Detect which cell encompasses the target text, then output its [x, y] center coordinate. 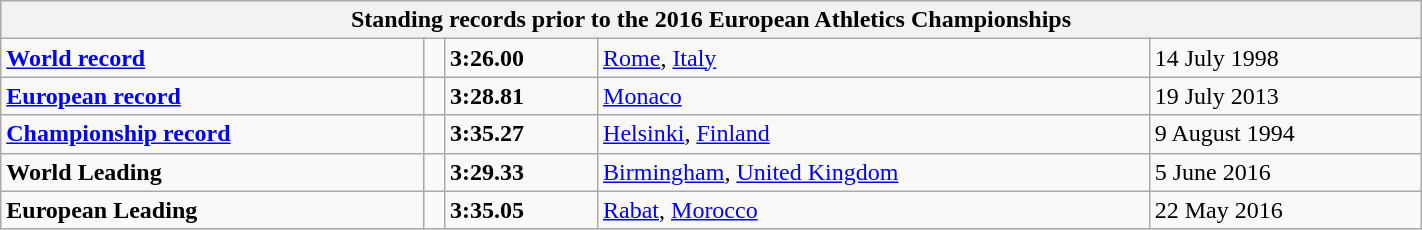
19 July 2013 [1285, 96]
World Leading [213, 172]
14 July 1998 [1285, 58]
3:35.05 [520, 210]
5 June 2016 [1285, 172]
Helsinki, Finland [874, 134]
Rabat, Morocco [874, 210]
3:29.33 [520, 172]
European Leading [213, 210]
World record [213, 58]
Championship record [213, 134]
Standing records prior to the 2016 European Athletics Championships [711, 20]
Birmingham, United Kingdom [874, 172]
Monaco [874, 96]
European record [213, 96]
3:35.27 [520, 134]
Rome, Italy [874, 58]
3:26.00 [520, 58]
22 May 2016 [1285, 210]
3:28.81 [520, 96]
9 August 1994 [1285, 134]
